Scan for the cell matching the given text and deliver its [x, y] coordinate at center. 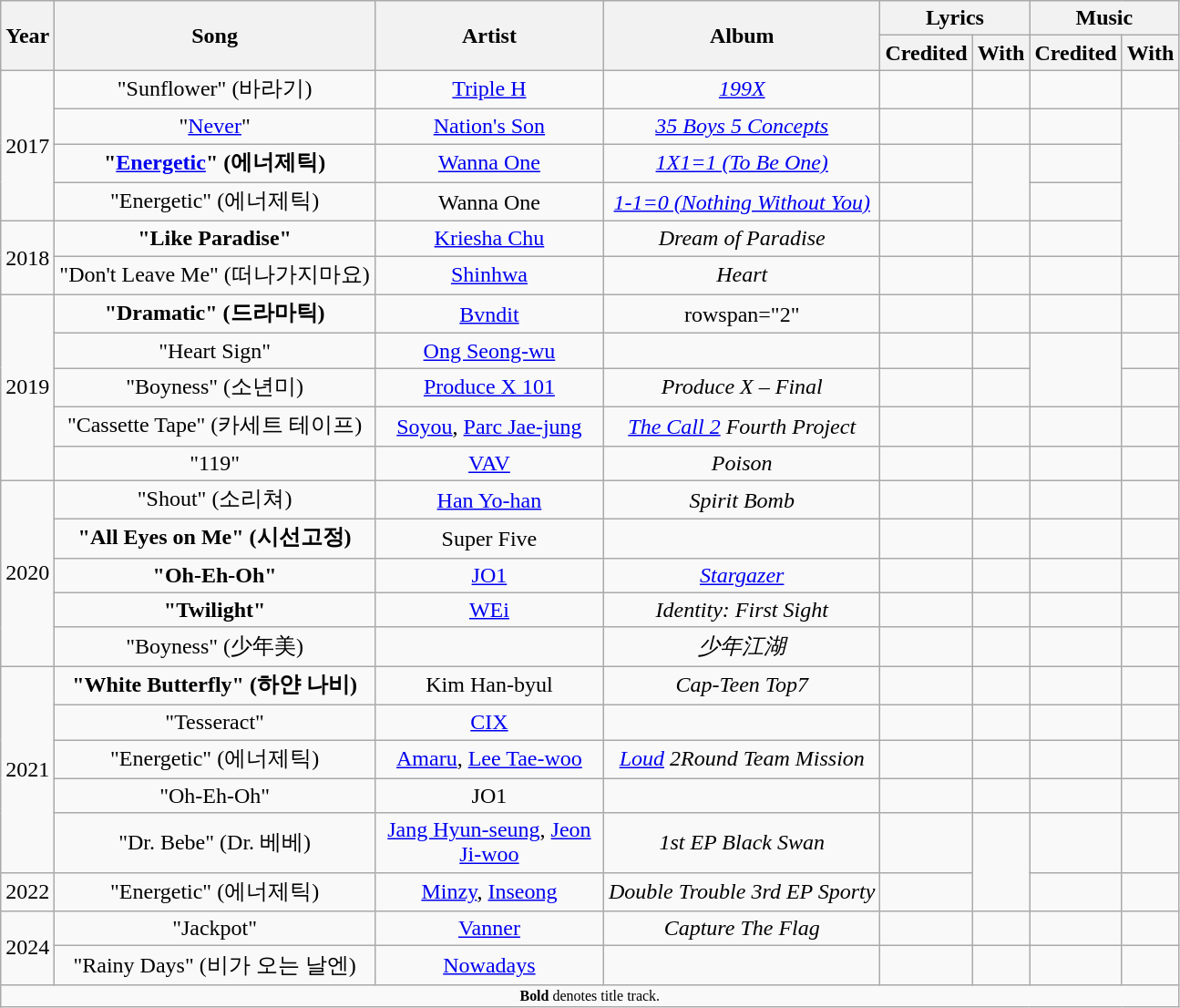
"Like Paradise" [215, 239]
Shinhwa [488, 275]
2024 [27, 948]
少年江湖 [742, 647]
"119" [215, 463]
Album [742, 36]
Ong Seong-wu [488, 351]
Minzy, Inseong [488, 891]
Produce X 101 [488, 388]
Amaru, Lee Tae-woo [488, 760]
"Dr. Bebe" (Dr. 베베) [215, 842]
Nowadays [488, 966]
"Cassette Tape" (카세트 테이프) [215, 427]
VAV [488, 463]
2017 [27, 146]
Triple H [488, 89]
Identity: First Sight [742, 610]
"All Eyes on Me" (시선고정) [215, 540]
35 Boys 5 Concepts [742, 126]
rowspan="2" [742, 314]
Double Trouble 3rd EP Sporty [742, 891]
Loud 2Round Team Mission [742, 760]
Han Yo-han [488, 499]
Vanner [488, 929]
The Call 2 Fourth Project [742, 427]
CIX [488, 722]
2021 [27, 769]
Capture The Flag [742, 929]
"Never" [215, 126]
"Jackpot" [215, 929]
"Twilight" [215, 610]
"Tesseract" [215, 722]
Stargazer [742, 575]
Song [215, 36]
199X [742, 89]
Dream of Paradise [742, 239]
1st EP Black Swan [742, 842]
Lyrics [955, 18]
Cap-Teen Top7 [742, 685]
"Rainy Days" (비가 오는 날엔) [215, 966]
Kim Han-byul [488, 685]
Nation's Son [488, 126]
Kriesha Chu [488, 239]
1-1=0 (Nothing Without You) [742, 202]
Spirit Bomb [742, 499]
"Shout" (소리쳐) [215, 499]
"Don't Leave Me" (떠나가지마요) [215, 275]
"Dramatic" (드라마틱) [215, 314]
Soyou, Parc Jae-jung [488, 427]
"Sunflower" (바라기) [215, 89]
WEi [488, 610]
"Heart Sign" [215, 351]
2022 [27, 891]
Heart [742, 275]
Bvndit [488, 314]
"White Butterfly" (하얀 나비) [215, 685]
Music [1104, 18]
2020 [27, 573]
Jang Hyun-seung, Jeon Ji-woo [488, 842]
Poison [742, 463]
"Boyness" (소년미) [215, 388]
2019 [27, 387]
Produce X – Final [742, 388]
Artist [488, 36]
2018 [27, 259]
Bold denotes title track. [590, 995]
1X1=1 (To Be One) [742, 164]
Super Five [488, 540]
"Boyness" (少年美) [215, 647]
Year [27, 36]
